Scan for the cell matching the given text and deliver its [X, Y] coordinate at center. 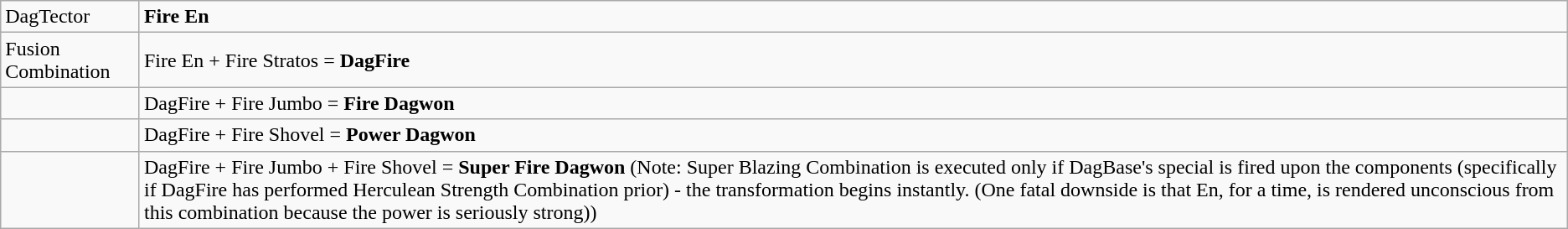
DagFire + Fire Shovel = Power Dagwon [853, 135]
Fire En [853, 17]
Fire En + Fire Stratos = DagFire [853, 60]
DagFire + Fire Jumbo = Fire Dagwon [853, 103]
Fusion Combination [70, 60]
DagTector [70, 17]
